Search for the cell housing the specified text and yield its (x, y) center coordinate. 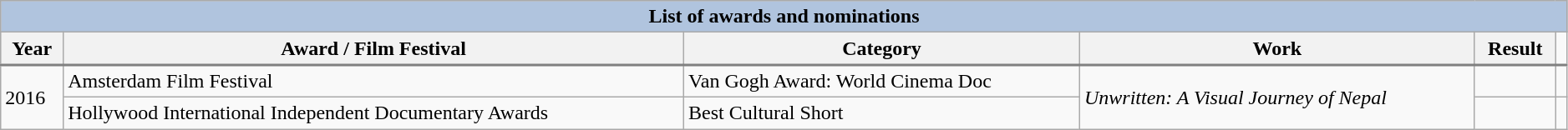
Award / Film Festival (374, 48)
Year (32, 48)
Work (1276, 48)
Category (882, 48)
2016 (32, 97)
Van Gogh Award: World Cinema Doc (882, 82)
List of awards and nominations (784, 17)
Result (1515, 48)
Amsterdam Film Festival (374, 82)
Best Cultural Short (882, 112)
Hollywood International Independent Documentary Awards (374, 112)
Unwritten: A Visual Journey of Nepal (1276, 97)
